From the cell containing the given text, extract its center point as [X, Y] coordinate. 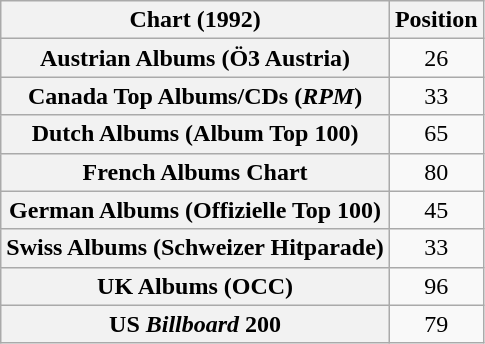
96 [436, 286]
German Albums (Offizielle Top 100) [196, 210]
Dutch Albums (Album Top 100) [196, 134]
French Albums Chart [196, 172]
45 [436, 210]
80 [436, 172]
Chart (1992) [196, 20]
Swiss Albums (Schweizer Hitparade) [196, 248]
Position [436, 20]
26 [436, 58]
65 [436, 134]
US Billboard 200 [196, 324]
79 [436, 324]
Austrian Albums (Ö3 Austria) [196, 58]
UK Albums (OCC) [196, 286]
Canada Top Albums/CDs (RPM) [196, 96]
